Extract the (X, Y) coordinate from the center of the cell holding the provided text.  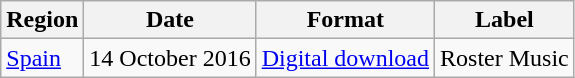
Digital download (345, 58)
Label (505, 20)
14 October 2016 (170, 58)
Date (170, 20)
Spain (42, 58)
Region (42, 20)
Roster Music (505, 58)
Format (345, 20)
